Find where the given text appears and provide that cell's center as (X, Y) coordinate. 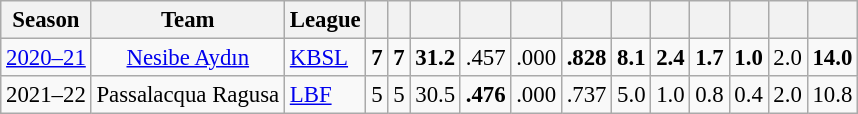
0.4 (748, 95)
2.4 (670, 58)
31.2 (435, 58)
30.5 (435, 95)
Nesibe Aydın (188, 58)
LBF (326, 95)
14.0 (832, 58)
0.8 (710, 95)
.457 (485, 58)
2021–22 (46, 95)
10.8 (832, 95)
.828 (586, 58)
8.1 (632, 58)
KBSL (326, 58)
5.0 (632, 95)
2020–21 (46, 58)
Season (46, 20)
League (326, 20)
.737 (586, 95)
.476 (485, 95)
Passalacqua Ragusa (188, 95)
Team (188, 20)
1.7 (710, 58)
